Locate the cell with the specified text and output its (X, Y) center coordinate. 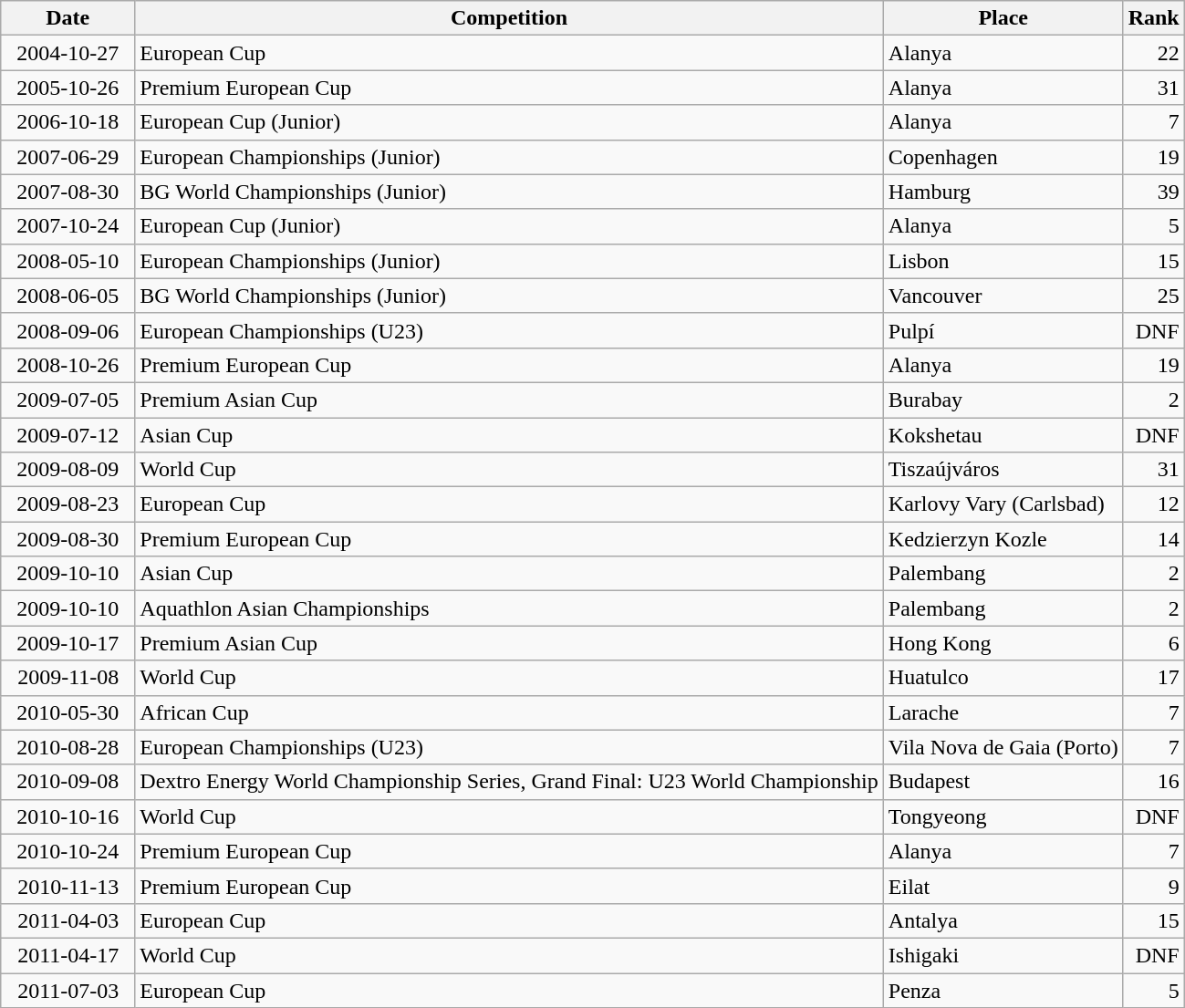
African Cup (509, 712)
Ishigaki (1003, 955)
Vila Nova de Gaia (Porto) (1003, 747)
2009-10-17 (68, 643)
Burabay (1003, 400)
2008-06-05 (68, 296)
39 (1153, 192)
2008-09-06 (68, 330)
2011-04-17 (68, 955)
Place (1003, 18)
Penza (1003, 990)
Budapest (1003, 782)
2010-10-16 (68, 816)
Hamburg (1003, 192)
25 (1153, 296)
2010-09-08 (68, 782)
14 (1153, 539)
2006-10-18 (68, 122)
Vancouver (1003, 296)
Copenhagen (1003, 157)
2005-10-26 (68, 88)
12 (1153, 504)
Tiszaújváros (1003, 470)
2007-08-30 (68, 192)
2009-07-05 (68, 400)
2009-08-09 (68, 470)
Eilat (1003, 886)
22 (1153, 53)
Pulpí (1003, 330)
Karlovy Vary (Carlsbad) (1003, 504)
6 (1153, 643)
2011-07-03 (68, 990)
9 (1153, 886)
16 (1153, 782)
2009-07-12 (68, 435)
Kokshetau (1003, 435)
2010-05-30 (68, 712)
Antalya (1003, 920)
Hong Kong (1003, 643)
2010-11-13 (68, 886)
2011-04-03 (68, 920)
2007-10-24 (68, 226)
Competition (509, 18)
17 (1153, 678)
Huatulco (1003, 678)
2010-08-28 (68, 747)
2004-10-27 (68, 53)
Lisbon (1003, 261)
Rank (1153, 18)
Larache (1003, 712)
2008-05-10 (68, 261)
Date (68, 18)
2007-06-29 (68, 157)
2010-10-24 (68, 851)
2009-08-30 (68, 539)
Aquathlon Asian Championships (509, 608)
Tongyeong (1003, 816)
2008-10-26 (68, 365)
2009-08-23 (68, 504)
2009-11-08 (68, 678)
Dextro Energy World Championship Series, Grand Final: U23 World Championship (509, 782)
Kedzierzyn Kozle (1003, 539)
